Provide the [x, y] coordinate of the cell's center where the given text is located.  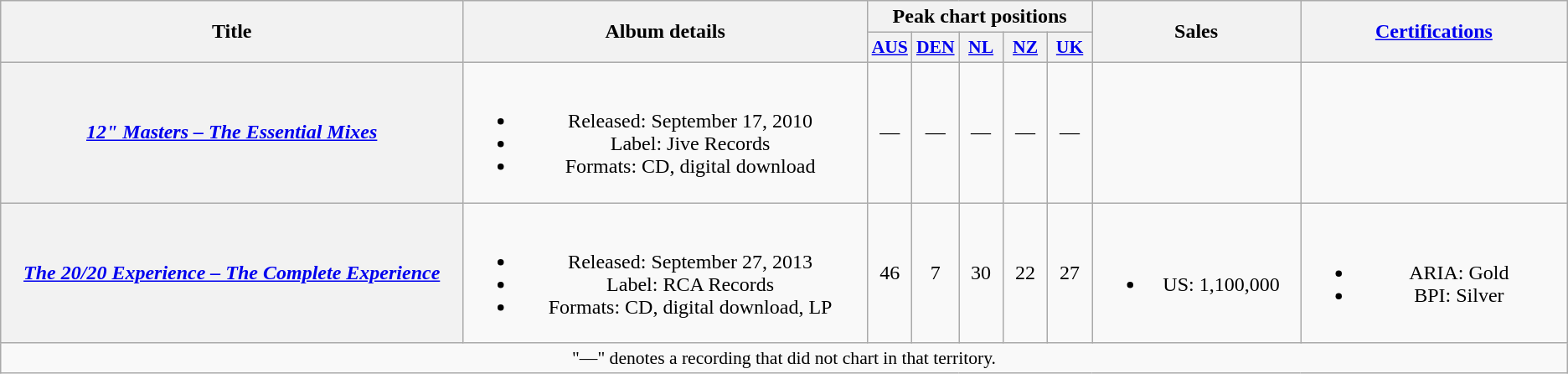
Released: September 17, 2010Label: Jive RecordsFormats: CD, digital download [665, 132]
NZ [1025, 48]
12" Masters – The Essential Mixes [232, 132]
Certifications [1434, 32]
ARIA: GoldBPI: Silver [1434, 273]
7 [936, 273]
"—" denotes a recording that did not chart in that territory. [784, 358]
NL [982, 48]
Album details [665, 32]
30 [982, 273]
The 20/20 Experience – The Complete Experience [232, 273]
22 [1025, 273]
27 [1070, 273]
US: 1,100,000 [1196, 273]
AUS [890, 48]
46 [890, 273]
Sales [1196, 32]
Title [232, 32]
Peak chart positions [980, 17]
UK [1070, 48]
Released: September 27, 2013Label: RCA RecordsFormats: CD, digital download, LP [665, 273]
DEN [936, 48]
